Provide the (x, y) coordinate of the cell's center where the given text is located.  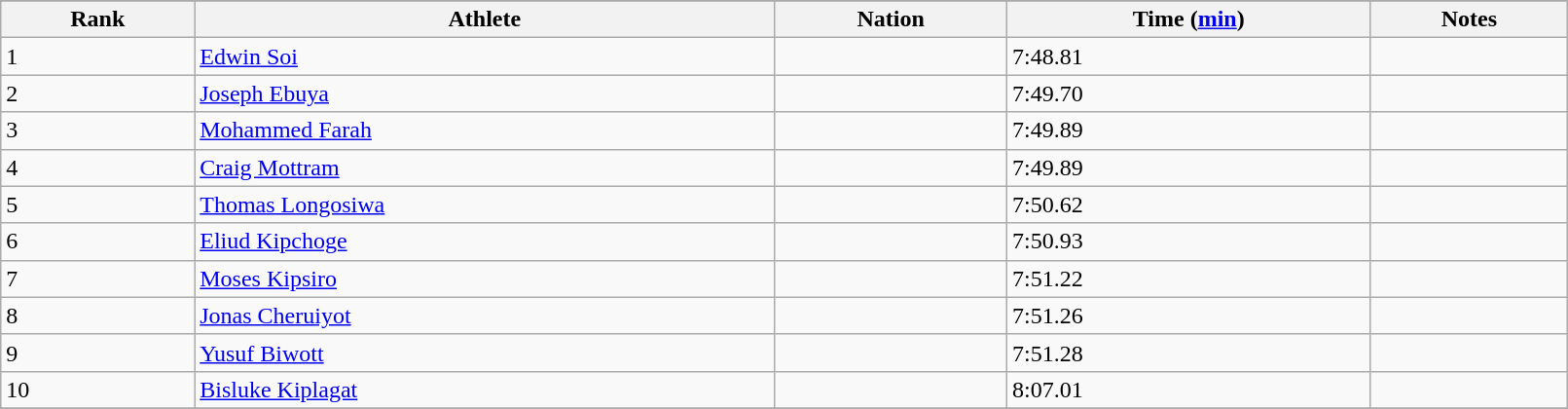
6 (97, 242)
7:49.70 (1188, 93)
Edwin Soi (485, 56)
Jonas Cheruiyot (485, 316)
7:50.93 (1188, 242)
Bisluke Kiplagat (485, 390)
Nation (891, 19)
3 (97, 130)
Mohammed Farah (485, 130)
1 (97, 56)
8:07.01 (1188, 390)
2 (97, 93)
Thomas Longosiwa (485, 204)
8 (97, 316)
9 (97, 353)
7:50.62 (1188, 204)
Eliud Kipchoge (485, 242)
Notes (1470, 19)
Time (min) (1188, 19)
10 (97, 390)
7 (97, 279)
Craig Mottram (485, 167)
5 (97, 204)
7:51.28 (1188, 353)
4 (97, 167)
Rank (97, 19)
7:48.81 (1188, 56)
Athlete (485, 19)
7:51.26 (1188, 316)
Joseph Ebuya (485, 93)
Moses Kipsiro (485, 279)
Yusuf Biwott (485, 353)
7:51.22 (1188, 279)
